Output the [X, Y] coordinate of the center of the cell containing the given text.  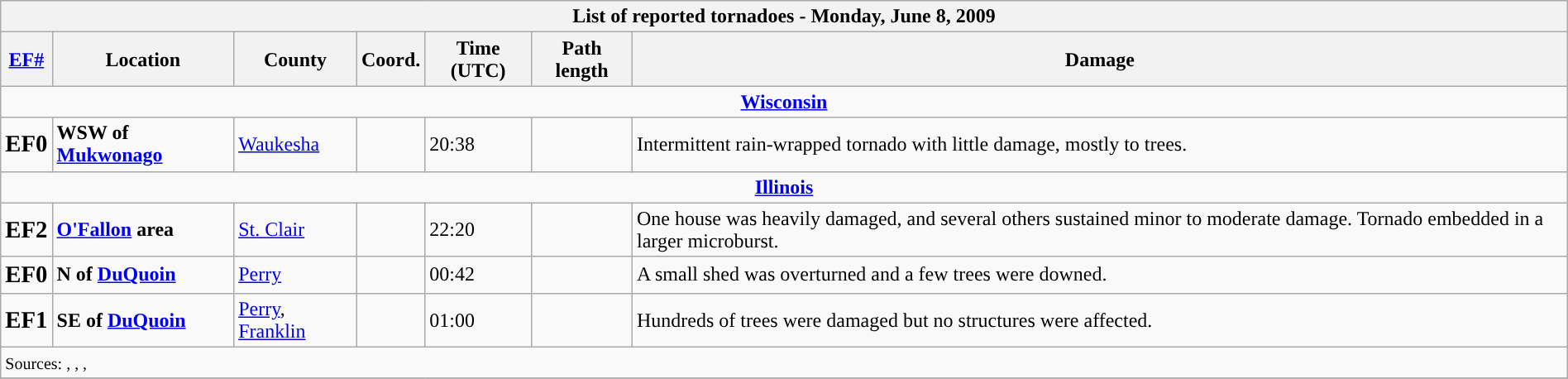
20:38 [478, 144]
Wisconsin [784, 102]
EF1 [26, 319]
SE of DuQuoin [143, 319]
One house was heavily damaged, and several others sustained minor to moderate damage. Tornado embedded in a larger microburst. [1100, 230]
Intermittent rain-wrapped tornado with little damage, mostly to trees. [1100, 144]
Coord. [390, 60]
Damage [1100, 60]
Sources: , , , [784, 362]
WSW of Mukwonago [143, 144]
Path length [582, 60]
St. Clair [296, 230]
County [296, 60]
Hundreds of trees were damaged but no structures were affected. [1100, 319]
O'Fallon area [143, 230]
Perry [296, 275]
22:20 [478, 230]
00:42 [478, 275]
EF2 [26, 230]
Time (UTC) [478, 60]
A small shed was overturned and a few trees were downed. [1100, 275]
Waukesha [296, 144]
01:00 [478, 319]
EF# [26, 60]
N of DuQuoin [143, 275]
Perry, Franklin [296, 319]
List of reported tornadoes - Monday, June 8, 2009 [784, 17]
Illinois [784, 187]
Location [143, 60]
